Find where the given text appears and provide that cell's center as [X, Y] coordinate. 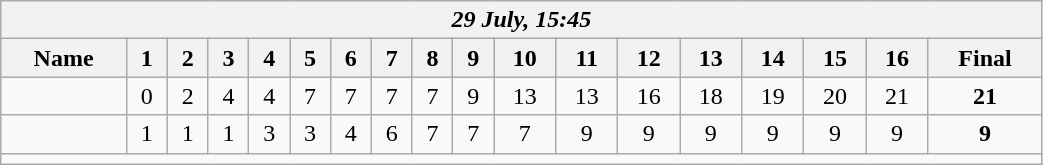
11 [587, 58]
0 [146, 96]
19 [773, 96]
14 [773, 58]
15 [835, 58]
10 [525, 58]
29 July, 15:45 [522, 20]
Final [985, 58]
12 [649, 58]
20 [835, 96]
18 [711, 96]
5 [310, 58]
Name [64, 58]
8 [432, 58]
